Detect which cell encompasses the target text, then output its [X, Y] center coordinate. 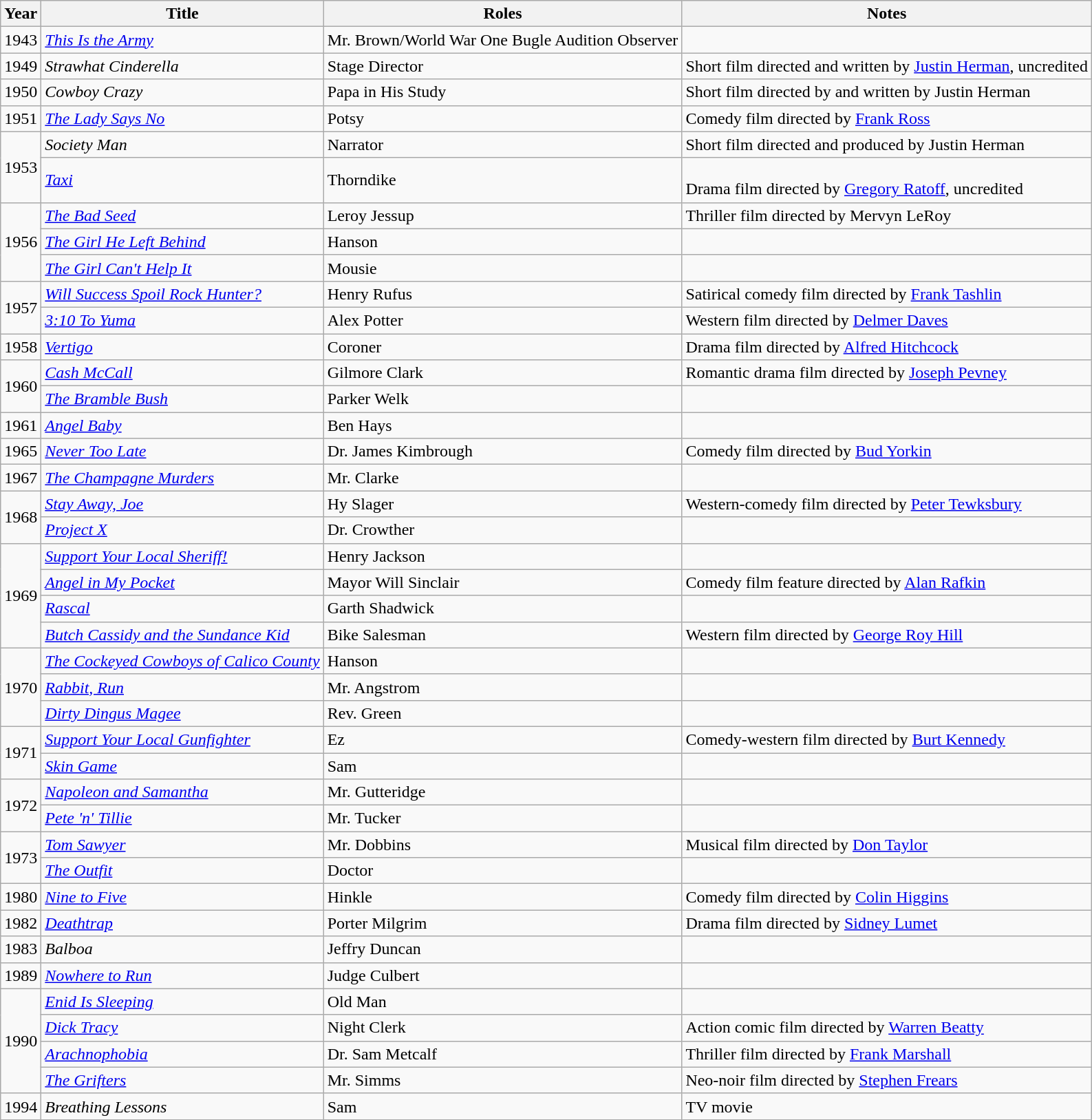
Old Man [502, 1002]
1956 [21, 242]
Comedy film feature directed by Alan Rafkin [887, 582]
Western film directed by Delmer Daves [887, 320]
Cash McCall [182, 373]
Musical film directed by Don Taylor [887, 845]
Mr. Clarke [502, 478]
1943 [21, 40]
Hy Slager [502, 504]
Papa in His Study [502, 92]
Narrator [502, 145]
Tom Sawyer [182, 845]
1957 [21, 307]
Enid Is Sleeping [182, 1002]
Hinkle [502, 897]
Project X [182, 530]
Nine to Five [182, 897]
Title [182, 14]
The Bad Seed [182, 215]
Thriller film directed by Frank Marshall [887, 1054]
Dr. Sam Metcalf [502, 1054]
Nowhere to Run [182, 975]
Butch Cassidy and the Sundance Kid [182, 635]
Notes [887, 14]
Skin Game [182, 766]
Alex Potter [502, 320]
Mr. Gutteridge [502, 792]
Taxi [182, 180]
1951 [21, 118]
Comedy film directed by Bud Yorkin [887, 452]
Jeffry Duncan [502, 949]
1953 [21, 167]
Rabbit, Run [182, 687]
1994 [21, 1106]
Strawhat Cinderella [182, 66]
Action comic film directed by Warren Beatty [887, 1028]
The Girl Can't Help It [182, 268]
Mr. Tucker [502, 818]
1967 [21, 478]
Garth Shadwick [502, 609]
1969 [21, 595]
Angel in My Pocket [182, 582]
1972 [21, 805]
Henry Jackson [502, 556]
Mr. Simms [502, 1080]
Short film directed and written by Justin Herman, uncredited [887, 66]
Napoleon and Samantha [182, 792]
Cowboy Crazy [182, 92]
Thorndike [502, 180]
Comedy film directed by Colin Higgins [887, 897]
Western film directed by George Roy Hill [887, 635]
Parker Welk [502, 399]
Dr. James Kimbrough [502, 452]
TV movie [887, 1106]
The Lady Says No [182, 118]
Mr. Brown/World War One Bugle Audition Observer [502, 40]
Vertigo [182, 346]
1971 [21, 752]
Angel Baby [182, 425]
Western-comedy film directed by Peter Tewksbury [887, 504]
Coroner [502, 346]
Satirical comedy film directed by Frank Tashlin [887, 294]
The Grifters [182, 1080]
Stage Director [502, 66]
Comedy-western film directed by Burt Kennedy [887, 739]
Rev. Green [502, 713]
Thriller film directed by Mervyn LeRoy [887, 215]
1989 [21, 975]
Gilmore Clark [502, 373]
The Girl He Left Behind [182, 242]
Drama film directed by Alfred Hitchcock [887, 346]
Leroy Jessup [502, 215]
Year [21, 14]
Short film directed by and written by Justin Herman [887, 92]
Drama film directed by Gregory Ratoff, uncredited [887, 180]
Neo-noir film directed by Stephen Frears [887, 1080]
Support Your Local Gunfighter [182, 739]
1949 [21, 66]
1983 [21, 949]
1982 [21, 923]
1973 [21, 858]
1968 [21, 517]
Deathtrap [182, 923]
The Cockeyed Cowboys of Calico County [182, 661]
Rascal [182, 609]
1965 [21, 452]
This Is the Army [182, 40]
Stay Away, Joe [182, 504]
Comedy film directed by Frank Ross [887, 118]
Breathing Lessons [182, 1106]
Dirty Dingus Magee [182, 713]
Judge Culbert [502, 975]
Dr. Crowther [502, 530]
Pete 'n' Tillie [182, 818]
Porter Milgrim [502, 923]
Dick Tracy [182, 1028]
Henry Rufus [502, 294]
Will Success Spoil Rock Hunter? [182, 294]
Night Clerk [502, 1028]
1960 [21, 386]
Support Your Local Sheriff! [182, 556]
1990 [21, 1041]
Mr. Dobbins [502, 845]
Romantic drama film directed by Joseph Pevney [887, 373]
1980 [21, 897]
Mousie [502, 268]
1961 [21, 425]
Mayor Will Sinclair [502, 582]
1958 [21, 346]
Roles [502, 14]
Mr. Angstrom [502, 687]
1950 [21, 92]
Bike Salesman [502, 635]
Doctor [502, 871]
1970 [21, 687]
Short film directed and produced by Justin Herman [887, 145]
Ez [502, 739]
Society Man [182, 145]
Potsy [502, 118]
The Champagne Murders [182, 478]
The Bramble Bush [182, 399]
Never Too Late [182, 452]
3:10 To Yuma [182, 320]
The Outfit [182, 871]
Arachnophobia [182, 1054]
Drama film directed by Sidney Lumet [887, 923]
Ben Hays [502, 425]
Balboa [182, 949]
